Find where the given text appears and provide that cell's center as (x, y) coordinate. 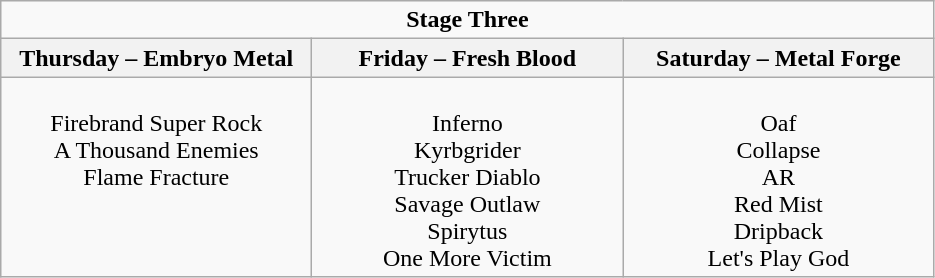
Friday – Fresh Blood (468, 58)
Saturday – Metal Forge (778, 58)
Stage Three (468, 20)
Oaf Collapse AR Red Mist Dripback Let's Play God (778, 177)
Thursday – Embryo Metal (156, 58)
Firebrand Super Rock A Thousand Enemies Flame Fracture (156, 177)
Inferno Kyrbgrider Trucker Diablo Savage Outlaw Spirytus One More Victim (468, 177)
